For the text-containing cell, return its midpoint in [x, y] coordinate format. 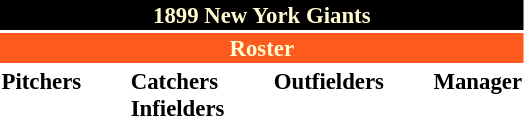
1899 New York Giants [262, 15]
Roster [262, 48]
